Provide the (x, y) coordinate of the cell's center where the given text is located.  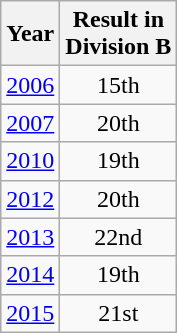
Result inDivision B (118, 34)
2015 (30, 313)
22nd (118, 237)
2014 (30, 275)
2006 (30, 85)
21st (118, 313)
15th (118, 85)
2007 (30, 123)
2012 (30, 199)
2010 (30, 161)
Year (30, 34)
2013 (30, 237)
